Determine the [X, Y] coordinate at the center of the cell enclosing the given text.  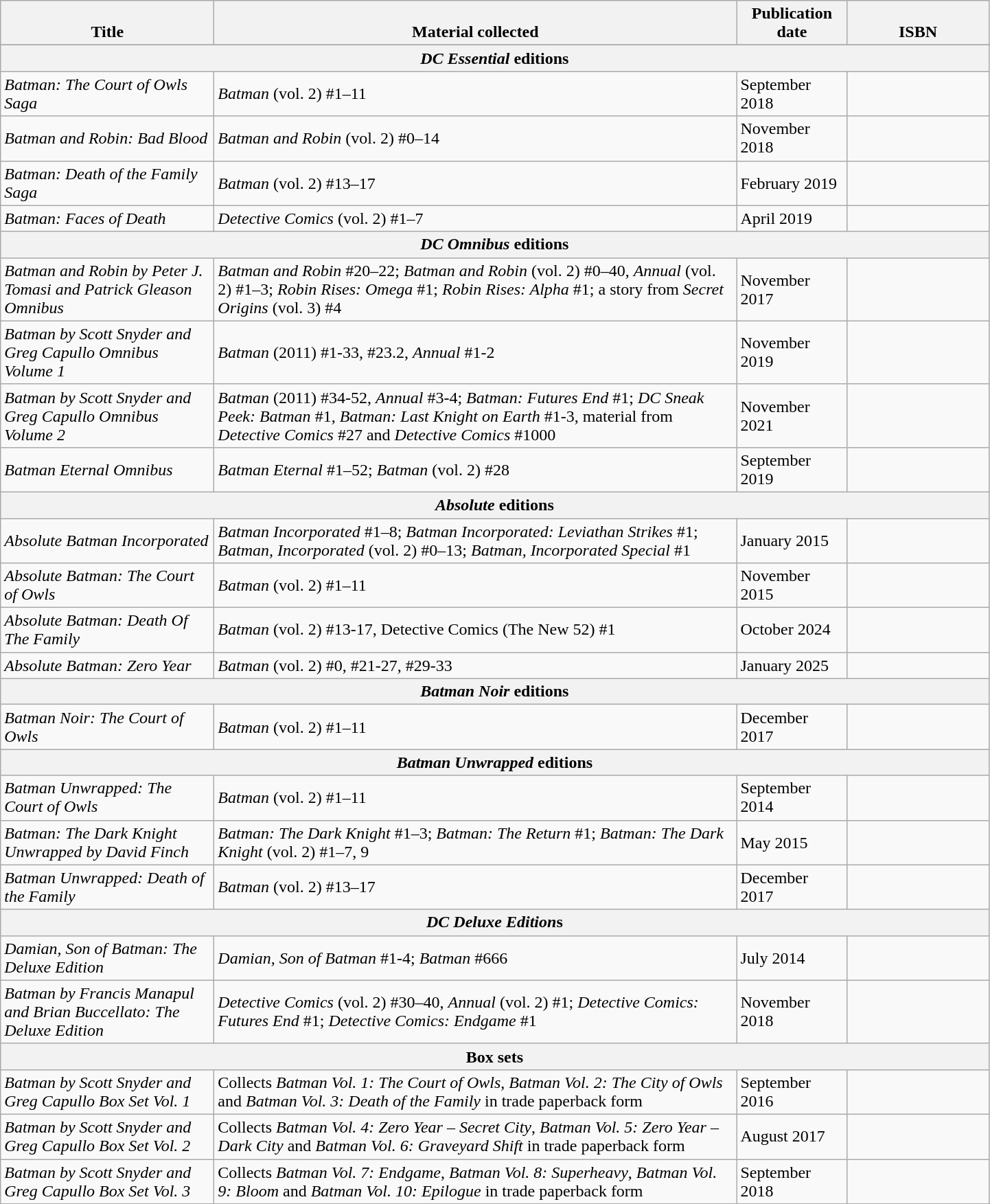
DC Omnibus editions [494, 245]
Collects Batman Vol. 4: Zero Year – Secret City, Batman Vol. 5: Zero Year – Dark City and Batman Vol. 6: Graveyard Shift in trade paperback form [475, 1136]
July 2014 [792, 957]
August 2017 [792, 1136]
Absolute Batman Incorporated [107, 540]
Damian, Son of Batman #1-4; Batman #666 [475, 957]
Batman by Francis Manapul and Brian Buccellato: The Deluxe Edition [107, 1012]
Batman: The Dark Knight #1–3; Batman: The Return #1; Batman: The Dark Knight (vol. 2) #1–7, 9 [475, 842]
February 2019 [792, 183]
Batman Unwrapped: Death of the Family [107, 887]
ISBN [918, 23]
Batman Noir: The Court of Owls [107, 727]
Batman: Death of the Family Saga [107, 183]
Batman and Robin (vol. 2) #0–14 [475, 139]
Absolute editions [494, 505]
Batman Noir editions [494, 692]
May 2015 [792, 842]
November 2017 [792, 289]
Collects Batman Vol. 7: Endgame, Batman Vol. 8: Superheavy, Batman Vol. 9: Bloom and Batman Vol. 10: Epilogue in trade paperback form [475, 1181]
Batman by Scott Snyder and Greg Capullo Box Set Vol. 1 [107, 1092]
Batman by Scott Snyder and Greg Capullo Omnibus Volume 1 [107, 352]
Batman Unwrapped editions [494, 762]
Absolute Batman: Zero Year [107, 666]
Box sets [494, 1056]
Batman Unwrapped: The Court of Owls [107, 798]
Material collected [475, 23]
September 2019 [792, 470]
September 2016 [792, 1092]
Batman Eternal Omnibus [107, 470]
Publication date [792, 23]
January 2025 [792, 666]
November 2021 [792, 416]
Batman: The Dark Knight Unwrapped by David Finch [107, 842]
Batman (vol. 2) #13-17, Detective Comics (The New 52) #1 [475, 631]
Batman Incorporated #1–8; Batman Incorporated: Leviathan Strikes #1; Batman, Incorporated (vol. 2) #0–13; Batman, Incorporated Special #1 [475, 540]
Detective Comics (vol. 2) #1–7 [475, 218]
Batman: The Court of Owls Saga [107, 93]
Batman by Scott Snyder and Greg Capullo Omnibus Volume 2 [107, 416]
Batman Eternal #1–52; Batman (vol. 2) #28 [475, 470]
Absolute Batman: The Court of Owls [107, 585]
Batman: Faces of Death [107, 218]
Batman by Scott Snyder and Greg Capullo Box Set Vol. 3 [107, 1181]
April 2019 [792, 218]
DC Essential editions [494, 58]
September 2014 [792, 798]
Batman (vol. 2) #0, #21-27, #29-33 [475, 666]
January 2015 [792, 540]
Batman by Scott Snyder and Greg Capullo Box Set Vol. 2 [107, 1136]
Batman (2011) #1-33, #23.2, Annual #1-2 [475, 352]
DC Deluxe Editions [494, 922]
Batman and Robin by Peter J. Tomasi and Patrick Gleason Omnibus [107, 289]
Batman and Robin: Bad Blood [107, 139]
Absolute Batman: Death Of The Family [107, 631]
Detective Comics (vol. 2) #30–40, Annual (vol. 2) #1; Detective Comics: Futures End #1; Detective Comics: Endgame #1 [475, 1012]
Collects Batman Vol. 1: The Court of Owls, Batman Vol. 2: The City of Owls and Batman Vol. 3: Death of the Family in trade paperback form [475, 1092]
October 2024 [792, 631]
Damian, Son of Batman: The Deluxe Edition [107, 957]
November 2019 [792, 352]
November 2015 [792, 585]
Title [107, 23]
